Find where the given text appears and provide that cell's center as [x, y] coordinate. 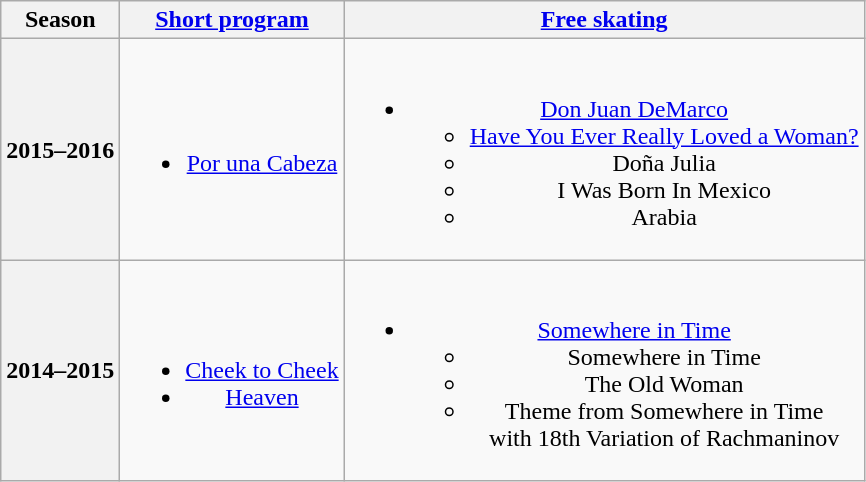
Don Juan DeMarco Have You Ever Really Loved a Woman?Doña JuliaI Was Born In MexicoArabia [604, 150]
Free skating [604, 20]
Season [60, 20]
Somewhere in Time Somewhere in Time The Old WomanTheme from Somewhere in Time with 18th Variation of Rachmaninov [604, 370]
2015–2016 [60, 150]
Cheek to Cheek Heaven [232, 370]
Por una Cabeza [232, 150]
2014–2015 [60, 370]
Short program [232, 20]
